Detect which cell encompasses the target text, then output its (x, y) center coordinate. 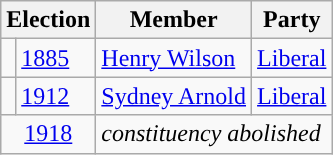
Sydney Arnold (174, 96)
constituency abolished (214, 134)
1912 (56, 96)
Party (292, 20)
Henry Wilson (174, 58)
1885 (56, 58)
Member (174, 20)
Election (48, 20)
1918 (48, 134)
